Scan for the cell matching the given text and deliver its [X, Y] coordinate at center. 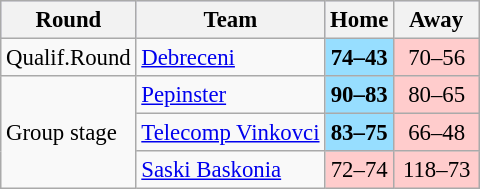
Group stage [68, 132]
74–43 [360, 58]
Qualif.Round [68, 58]
Round [68, 20]
80–65 [437, 95]
Telecomp Vinkovci [230, 133]
Away [437, 20]
90–83 [360, 95]
66–48 [437, 133]
Pepinster [230, 95]
Debreceni [230, 58]
Home [360, 20]
72–74 [360, 170]
Saski Baskonia [230, 170]
118–73 [437, 170]
Team [230, 20]
70–56 [437, 58]
83–75 [360, 133]
